Detect which cell encompasses the target text, then output its (X, Y) center coordinate. 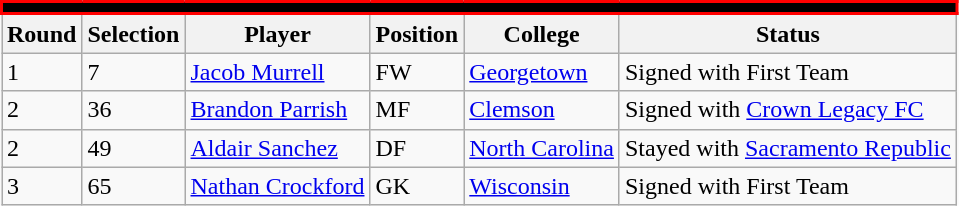
Selection (134, 34)
Aldair Sanchez (278, 148)
49 (134, 148)
GK (417, 186)
Wisconsin (542, 186)
7 (134, 72)
65 (134, 186)
Clemson (542, 110)
FW (417, 72)
Nathan Crockford (278, 186)
36 (134, 110)
Position (417, 34)
Stayed with Sacramento Republic (788, 148)
Georgetown (542, 72)
Signed with Crown Legacy FC (788, 110)
MF (417, 110)
Status (788, 34)
Player (278, 34)
3 (42, 186)
1 (42, 72)
DF (417, 148)
Round (42, 34)
Jacob Murrell (278, 72)
Brandon Parrish (278, 110)
College (542, 34)
North Carolina (542, 148)
